Find where the given text appears and provide that cell's center as [X, Y] coordinate. 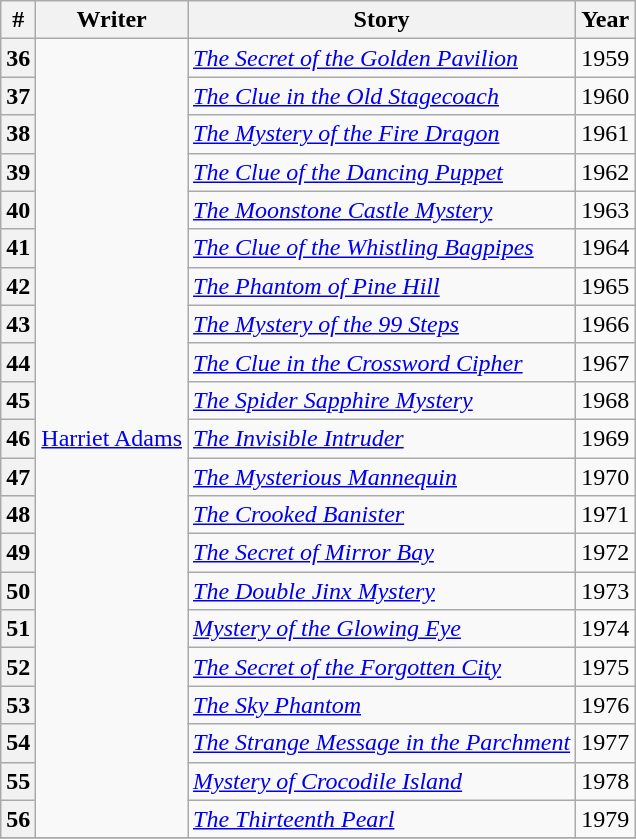
Mystery of Crocodile Island [382, 781]
The Strange Message in the Parchment [382, 743]
The Spider Sapphire Mystery [382, 400]
1971 [606, 515]
52 [18, 667]
The Clue in the Old Stagecoach [382, 96]
1965 [606, 286]
1972 [606, 553]
56 [18, 819]
44 [18, 362]
Writer [112, 20]
Year [606, 20]
1959 [606, 58]
1975 [606, 667]
The Mysterious Mannequin [382, 477]
1966 [606, 324]
37 [18, 96]
The Moonstone Castle Mystery [382, 210]
The Invisible Intruder [382, 438]
38 [18, 134]
42 [18, 286]
The Mystery of the 99 Steps [382, 324]
1977 [606, 743]
1973 [606, 591]
Mystery of the Glowing Eye [382, 629]
48 [18, 515]
51 [18, 629]
The Mystery of the Fire Dragon [382, 134]
54 [18, 743]
1978 [606, 781]
43 [18, 324]
1970 [606, 477]
1969 [606, 438]
Harriet Adams [112, 438]
1979 [606, 819]
49 [18, 553]
39 [18, 172]
45 [18, 400]
1960 [606, 96]
55 [18, 781]
The Secret of the Forgotten City [382, 667]
36 [18, 58]
The Secret of Mirror Bay [382, 553]
The Clue in the Crossword Cipher [382, 362]
The Thirteenth Pearl [382, 819]
The Phantom of Pine Hill [382, 286]
1961 [606, 134]
53 [18, 705]
46 [18, 438]
1974 [606, 629]
47 [18, 477]
1964 [606, 248]
The Crooked Banister [382, 515]
Story [382, 20]
1963 [606, 210]
The Secret of the Golden Pavilion [382, 58]
1968 [606, 400]
The Clue of the Whistling Bagpipes [382, 248]
41 [18, 248]
1962 [606, 172]
1967 [606, 362]
# [18, 20]
1976 [606, 705]
The Double Jinx Mystery [382, 591]
40 [18, 210]
The Clue of the Dancing Puppet [382, 172]
50 [18, 591]
The Sky Phantom [382, 705]
